Scan for the cell matching the given text and deliver its [X, Y] coordinate at center. 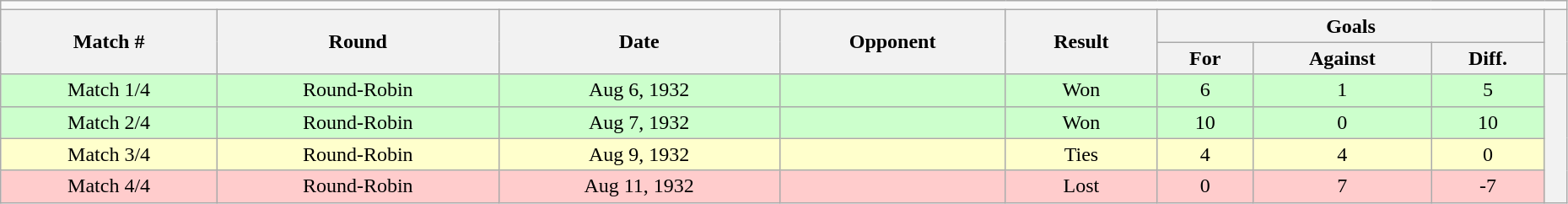
Match 2/4 [110, 122]
Match # [110, 42]
Aug 7, 1932 [639, 122]
Result [1081, 42]
Aug 11, 1932 [639, 186]
Diff. [1488, 58]
6 [1205, 90]
Match 4/4 [110, 186]
7 [1343, 186]
Goals [1351, 26]
1 [1343, 90]
Date [639, 42]
Aug 9, 1932 [639, 154]
Ties [1081, 154]
Round [358, 42]
Opponent [892, 42]
Against [1343, 58]
Match 3/4 [110, 154]
Match 1/4 [110, 90]
5 [1488, 90]
Lost [1081, 186]
-7 [1488, 186]
Aug 6, 1932 [639, 90]
For [1205, 58]
